Extract the (X, Y) coordinate from the center of the cell holding the provided text.  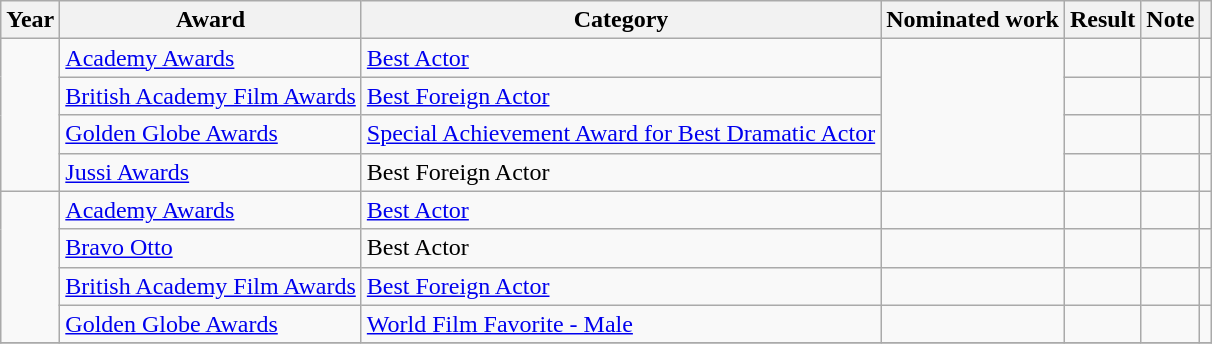
Result (1102, 20)
World Film Favorite - Male (620, 324)
Special Achievement Award for Best Dramatic Actor (620, 134)
Category (620, 20)
Award (211, 20)
Jussi Awards (211, 172)
Bravo Otto (211, 248)
Year (30, 20)
Nominated work (973, 20)
Note (1170, 20)
